Extract the (X, Y) coordinate from the center of the cell holding the provided text.  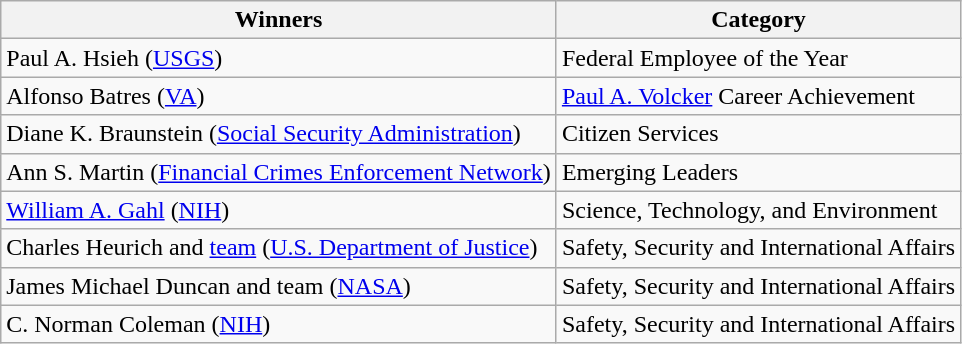
Category (758, 20)
Citizen Services (758, 134)
William A. Gahl (NIH) (279, 210)
Federal Employee of the Year (758, 58)
Winners (279, 20)
Paul A. Volcker Career Achievement (758, 96)
Emerging Leaders (758, 172)
Charles Heurich and team (U.S. Department of Justice) (279, 248)
C. Norman Coleman (NIH) (279, 324)
Diane K. Braunstein (Social Security Administration) (279, 134)
Alfonso Batres (VA) (279, 96)
James Michael Duncan and team (NASA) (279, 286)
Ann S. Martin (Financial Crimes Enforcement Network) (279, 172)
Paul A. Hsieh (USGS) (279, 58)
Science, Technology, and Environment (758, 210)
